Return the [X, Y] coordinate for the center point of the cell that contains the specified text.  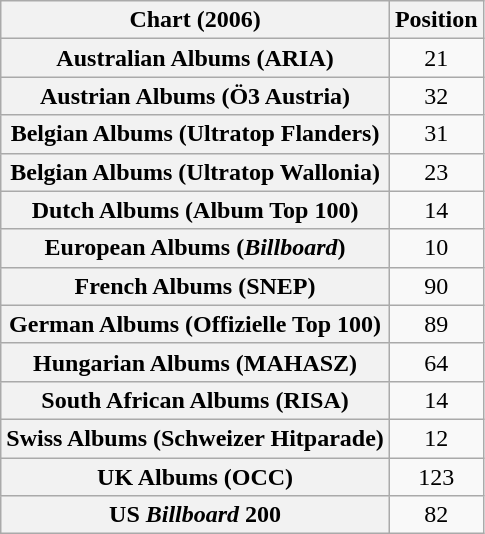
32 [436, 96]
64 [436, 362]
Chart (2006) [196, 20]
Position [436, 20]
90 [436, 286]
31 [436, 134]
Hungarian Albums (MAHASZ) [196, 362]
Belgian Albums (Ultratop Wallonia) [196, 172]
European Albums (Billboard) [196, 248]
UK Albums (OCC) [196, 477]
23 [436, 172]
123 [436, 477]
French Albums (SNEP) [196, 286]
Swiss Albums (Schweizer Hitparade) [196, 438]
10 [436, 248]
Dutch Albums (Album Top 100) [196, 210]
Australian Albums (ARIA) [196, 58]
89 [436, 324]
Austrian Albums (Ö3 Austria) [196, 96]
US Billboard 200 [196, 515]
South African Albums (RISA) [196, 400]
21 [436, 58]
82 [436, 515]
German Albums (Offizielle Top 100) [196, 324]
12 [436, 438]
Belgian Albums (Ultratop Flanders) [196, 134]
